Detect which cell encompasses the target text, then output its (x, y) center coordinate. 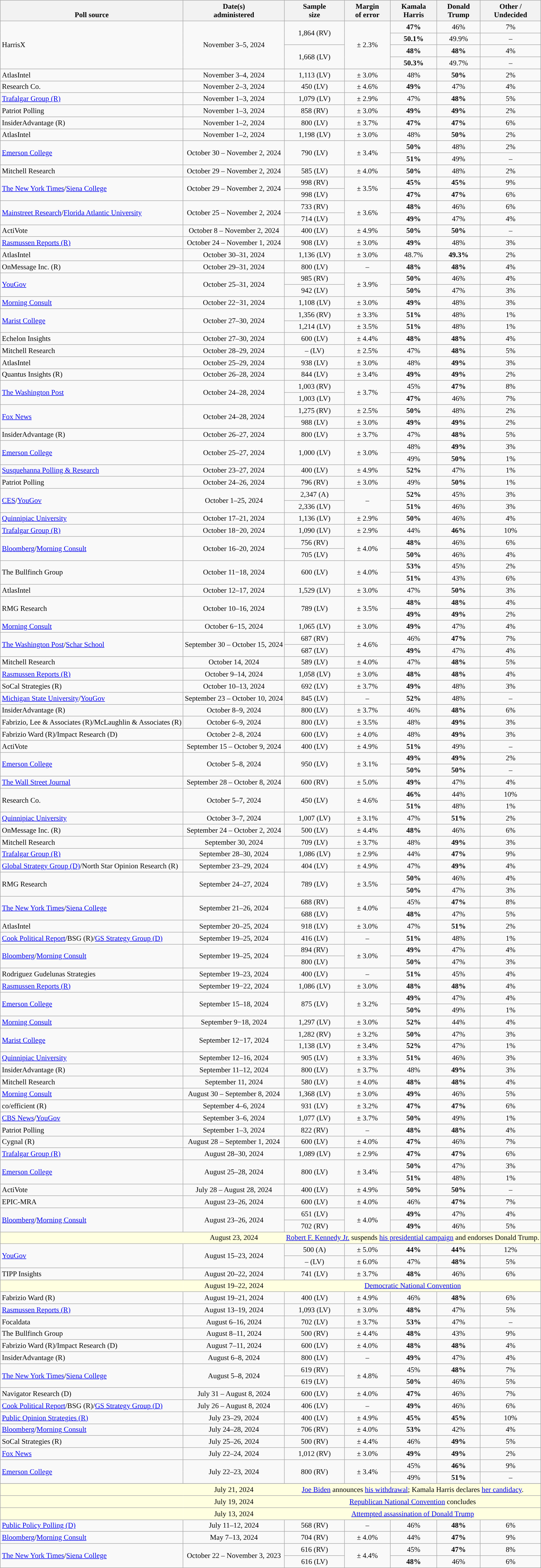
Fabrizio Ward (R) (92, 1298)
October 8 – November 2, 2024 (233, 231)
50.3% (413, 63)
CES/YouGov (92, 501)
942 (LV) (315, 291)
October 25–31, 2024 (233, 285)
416 (LV) (315, 938)
September 11, 2024 (233, 1082)
July 19, 2024 (233, 1502)
September 12–16, 2024 (233, 1058)
October 16–20, 2024 (233, 549)
co/efficient (R) (92, 1106)
September 28–30, 2024 (233, 854)
October 29–31, 2024 (233, 267)
October 30 – November 2, 2024 (233, 153)
October 14, 2024 (233, 662)
August 5–8, 2024 (233, 1376)
1,000 (LV) (315, 452)
1,138 (LV) (315, 1046)
October 24 – November 1, 2024 (233, 243)
1,108 (LV) (315, 303)
875 (LV) (315, 1004)
Robert F. Kennedy Jr. suspends his presidential campaign and endorses Donald Trump. (413, 1238)
DonaldTrump (459, 11)
1,282 (RV) (315, 1034)
1,077 (LV) (315, 1118)
688 (LV) (315, 914)
600 (RV) (315, 782)
July 21, 2024 (233, 1490)
2,347 (A) (315, 495)
908 (LV) (315, 243)
October 22 – November 3, 2023 (233, 1556)
HarrisX (92, 45)
Republican National Convention concludes (413, 1502)
Democratic National Convention (413, 1286)
October 25–27, 2024 (233, 452)
September 3–6, 2024 (233, 1118)
October 11−18, 2024 (233, 572)
TIPP Insights (92, 1274)
± 3.9% (367, 285)
September 30 – October 15, 2024 (233, 644)
585 (LV) (315, 171)
796 (RV) (315, 483)
709 (LV) (315, 842)
July 13, 2024 (233, 1514)
950 (LV) (315, 764)
1,198 (LV) (315, 135)
September 15 – October 9, 2024 (233, 746)
Michigan State University/YouGov (92, 698)
October 2–8, 2024 (233, 734)
844 (LV) (315, 375)
1,668 (LV) (315, 57)
September 19−22, 2024 (233, 986)
790 (LV) (315, 153)
651 (LV) (315, 1214)
998 (RV) (315, 183)
49.7% (459, 63)
619 (LV) (315, 1382)
Public Policy Polling (D) (92, 1526)
Poll source (92, 11)
Public Opinion Strategies (R) (92, 1418)
1,356 (RV) (315, 315)
12% (511, 1250)
September 9−18, 2024 (233, 1022)
May 7–13, 2024 (233, 1538)
October 30–31, 2024 (233, 255)
918 (LV) (315, 926)
October 9–14, 2024 (233, 674)
The Wall Street Journal (92, 782)
EPIC-MRA (92, 1202)
858 (RV) (315, 111)
August 20–22, 2024 (233, 1274)
1,214 (LV) (315, 327)
October 8–9, 2024 (233, 710)
Joe Biden announces his withdrawal; Kamala Harris declares her candidacy. (413, 1490)
October 10–13, 2024 (233, 687)
988 (LV) (315, 423)
Quantus Insights (R) (92, 375)
998 (LV) (315, 195)
September 24–27, 2024 (233, 884)
October 6−15, 2024 (233, 627)
± 6.0% (367, 1262)
42% (459, 1430)
Focaldata (92, 1322)
± 4.8% (367, 1376)
1,012 (RV) (315, 1454)
October 18−20, 2024 (233, 531)
500 (A) (315, 1250)
October 24–26, 2024 (233, 483)
CBS News/YouGov (92, 1118)
October 5–8, 2024 (233, 764)
August 28–30, 2024 (233, 1154)
49.9% (459, 39)
905 (LV) (315, 1058)
August 8–11, 2024 (233, 1334)
50.1% (413, 39)
September 1–3, 2024 (233, 1130)
Susquehanna Polling & Research (92, 471)
July 11–12, 2024 (233, 1526)
October 25 – November 2, 2024 (233, 213)
687 (RV) (315, 638)
September 19–23, 2024 (233, 974)
Marginof error (367, 11)
1,093 (LV) (315, 1310)
September 20–25, 2024 (233, 926)
1,089 (LV) (315, 1154)
November 2–3, 2024 (233, 87)
September 15–18, 2024 (233, 1004)
705 (LV) (315, 555)
October 5–7, 2024 (233, 800)
406 (LV) (315, 1406)
1,079 (LV) (315, 99)
August 28 – September 1, 2024 (233, 1142)
Navigator Research (D) (92, 1394)
September 28 – October 8, 2024 (233, 782)
± 2.3% (367, 45)
894 (RV) (315, 950)
July 31 – August 8, 2024 (233, 1394)
October 26–27, 2024 (233, 435)
1,275 (RV) (315, 411)
49.3% (459, 255)
48.7% (413, 255)
July 26 – August 8, 2024 (233, 1406)
August 23, 2024 (233, 1238)
August 30 – September 8, 2024 (233, 1094)
August 25–28, 2024 (233, 1172)
1,003 (RV) (315, 387)
404 (LV) (315, 866)
August 19–22, 2024 (233, 1286)
687 (LV) (315, 651)
Global Strategy Group (D)/North Star Opinion Research (R) (92, 866)
September 23 – October 10, 2024 (233, 698)
692 (LV) (315, 687)
August 15–23, 2024 (233, 1256)
July 22–24, 2024 (233, 1454)
702 (RV) (315, 1226)
714 (LV) (315, 219)
1,090 (LV) (315, 531)
KamalaHarris (413, 11)
1,113 (LV) (315, 75)
August 6–8, 2024 (233, 1358)
October 17–21, 2024 (233, 519)
733 (RV) (315, 207)
1,058 (LV) (315, 674)
Echelon Insights (92, 339)
702 (LV) (315, 1322)
August 6–16, 2024 (233, 1322)
985 (RV) (315, 279)
November 3–4, 2024 (233, 75)
Fabrizio, Lee & Associates (R)/McLaughlin & Associates (R) (92, 723)
October 23–27, 2024 (233, 471)
October 6–9, 2024 (233, 723)
1,529 (LV) (315, 591)
706 (RV) (315, 1430)
October 12–17, 2024 (233, 591)
580 (LV) (315, 1082)
931 (LV) (315, 1106)
800 (RV) (315, 1471)
September 4–6, 2024 (233, 1106)
September 24 – October 2, 2024 (233, 830)
Date(s)administered (233, 11)
822 (RV) (315, 1130)
938 (LV) (315, 363)
Mainstreet Research/Florida Atlantic University (92, 213)
August 13–19, 2024 (233, 1310)
October 1–25, 2024 (233, 501)
October 22−31, 2024 (233, 303)
September 11–12, 2024 (233, 1070)
The Washington Post/Schar School (92, 644)
July 24–28, 2024 (233, 1430)
July 28 – August 28, 2024 (233, 1190)
Cygnal (R) (92, 1142)
August 7–11, 2024 (233, 1346)
October 10–16, 2024 (233, 608)
845 (LV) (315, 698)
Other /Undecided (511, 11)
Attempted assassination of Donald Trump (413, 1514)
October 28–29, 2024 (233, 351)
756 (RV) (315, 543)
1,368 (LV) (315, 1094)
616 (LV) (315, 1562)
October 26–28, 2024 (233, 375)
619 (RV) (315, 1370)
September 21–26, 2024 (233, 908)
July 22–23, 2024 (233, 1471)
1,065 (LV) (315, 627)
The Washington Post (92, 392)
1,007 (LV) (315, 818)
500 (LV) (315, 830)
October 3–7, 2024 (233, 818)
Samplesize (315, 11)
616 (RV) (315, 1550)
2,336 (LV) (315, 507)
October 25–29, 2024 (233, 363)
September 23–29, 2024 (233, 866)
1,864 (RV) (315, 33)
589 (LV) (315, 662)
July 25–26, 2024 (233, 1442)
688 (RV) (315, 902)
± 3.6% (367, 213)
August 19–21, 2024 (233, 1298)
741 (LV) (315, 1274)
September 30, 2024 (233, 842)
568 (RV) (315, 1526)
November 3–5, 2024 (233, 45)
704 (RV) (315, 1538)
September 12−17, 2024 (233, 1040)
Rodriguez Gudelunas Strategies (92, 974)
1,003 (LV) (315, 399)
July 23–29, 2024 (233, 1418)
1,297 (LV) (315, 1022)
